Scan for the cell matching the given text and deliver its (x, y) coordinate at center. 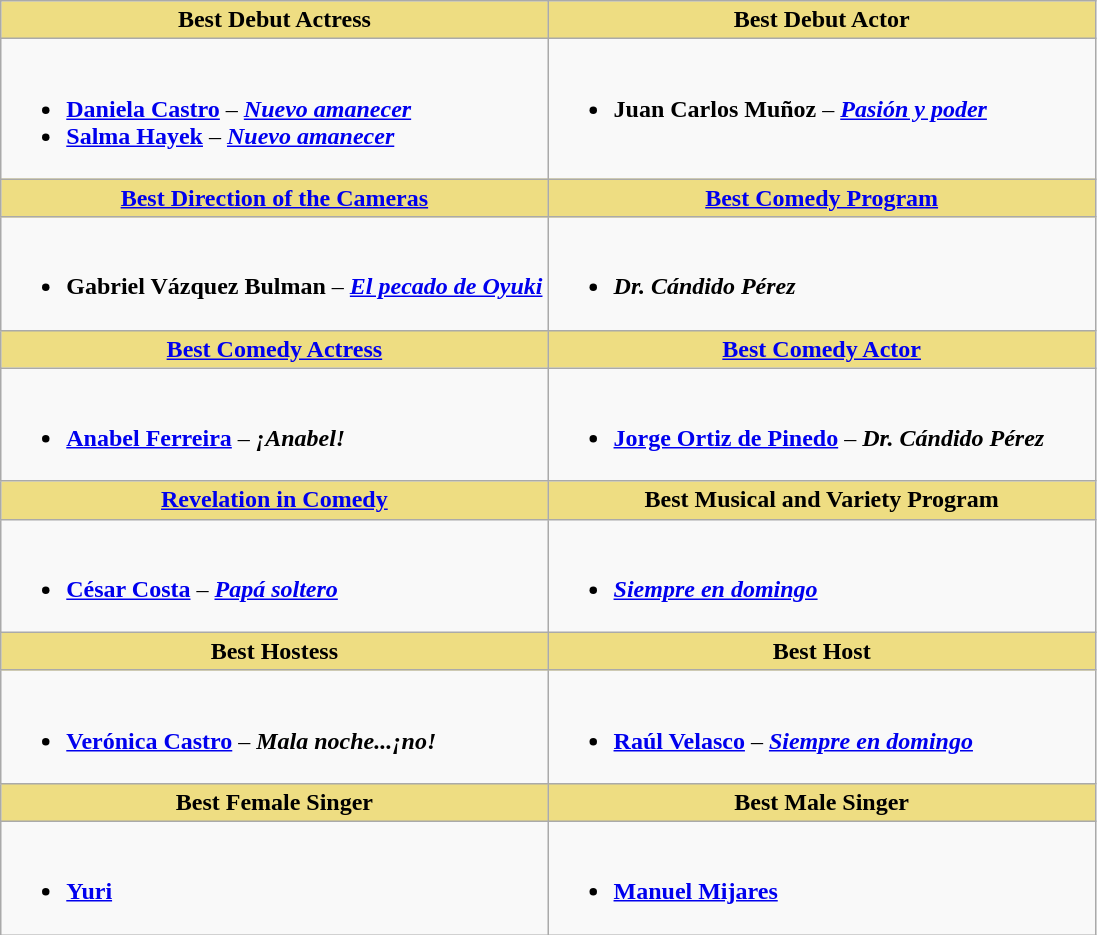
Daniela Castro – Nuevo amanecerSalma Hayek – Nuevo amanecer (274, 109)
Raúl Velasco – Siempre en domingo (822, 726)
Best Comedy Actress (274, 349)
Best Comedy Actor (822, 349)
Verónica Castro – Mala noche...¡no! (274, 726)
Yuri (274, 878)
Best Female Singer (274, 802)
Best Host (822, 651)
Gabriel Vázquez Bulman – El pecado de Oyuki (274, 274)
Jorge Ortiz de Pinedo – Dr. Cándido Pérez (822, 424)
Anabel Ferreira – ¡Anabel! (274, 424)
Siempre en domingo (822, 576)
Manuel Mijares (822, 878)
Best Debut Actor (822, 20)
César Costa – Papá soltero (274, 576)
Best Direction of the Cameras (274, 198)
Best Hostess (274, 651)
Juan Carlos Muñoz – Pasión y poder (822, 109)
Dr. Cándido Pérez (822, 274)
Best Comedy Program (822, 198)
Best Male Singer (822, 802)
Revelation in Comedy (274, 500)
Best Debut Actress (274, 20)
Best Musical and Variety Program (822, 500)
